Scan for the cell matching the given text and deliver its (X, Y) coordinate at center. 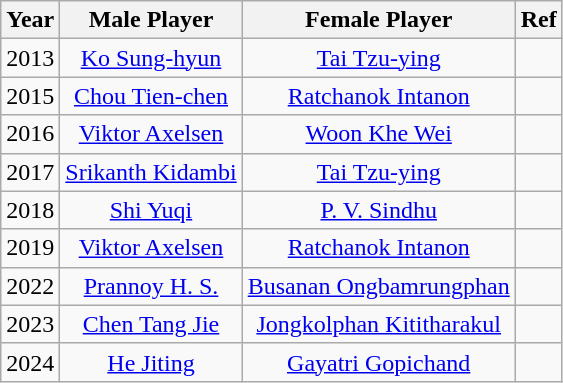
Gayatri Gopichand (378, 362)
Year (30, 20)
2023 (30, 324)
Ko Sung-hyun (151, 58)
2024 (30, 362)
Chen Tang Jie (151, 324)
P. V. Sindhu (378, 210)
2013 (30, 58)
He Jiting (151, 362)
Prannoy H. S. (151, 286)
2022 (30, 286)
2016 (30, 134)
Woon Khe Wei (378, 134)
Ref (538, 20)
Female Player (378, 20)
Shi Yuqi (151, 210)
Male Player (151, 20)
Busanan Ongbamrungphan (378, 286)
2015 (30, 96)
2017 (30, 172)
Jongkolphan Kititharakul (378, 324)
2019 (30, 248)
Srikanth Kidambi (151, 172)
Chou Tien-chen (151, 96)
2018 (30, 210)
